Provide the [x, y] coordinate of the cell's center where the given text is located.  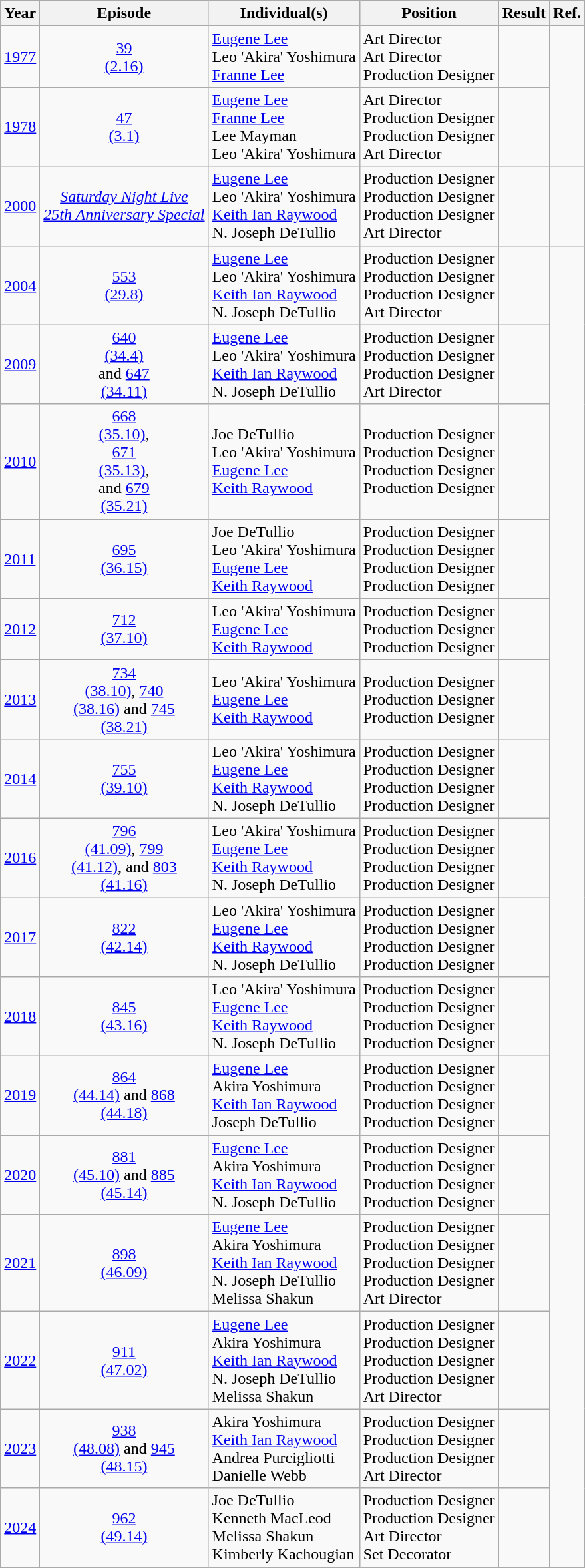
2020 [20, 1175]
Saturday Night Live 25th Anniversary Special [124, 206]
Individual(s) [284, 13]
2021 [20, 1263]
938 (48.08) and 945 (48.15) [124, 1448]
Result [524, 13]
1978 [20, 126]
2000 [20, 206]
2011 [20, 559]
962 (49.14) [124, 1528]
Art Director Art Director Production Designer [429, 57]
Eugene Lee Akira Yoshimura Keith Ian Raywood N. Joseph DeTullio [284, 1175]
2004 [20, 285]
2009 [20, 365]
712 (37.10) [124, 629]
640 (34.4) and 647 (34.11) [124, 365]
2024 [20, 1528]
2014 [20, 779]
Eugene Lee Franne Lee Lee Mayman Leo 'Akira' Yoshimura [284, 126]
845 (43.16) [124, 1017]
39 (2.16) [124, 57]
734 (38.10), 740 (38.16) and 745 (38.21) [124, 699]
Episode [124, 13]
2012 [20, 629]
755 (39.10) [124, 779]
Production Designer Production Designer Art Director Set Decorator [429, 1528]
911 (47.02) [124, 1360]
2022 [20, 1360]
898 (46.09) [124, 1263]
796 (41.09), 799 (41.12), and 803 (41.16) [124, 857]
2013 [20, 699]
Eugene Lee Akira Yoshimura Keith Ian Raywood Joseph DeTullio [284, 1095]
Position [429, 13]
553 (29.8) [124, 285]
Art Director Production Designer Production Designer Art Director [429, 126]
2010 [20, 462]
Year [20, 13]
2023 [20, 1448]
Akira Yoshimura Keith Ian Raywood Andrea Purcigliotti Danielle Webb [284, 1448]
864 (44.14) and 868 (44.18) [124, 1095]
2019 [20, 1095]
881 (45.10) and 885 (45.14) [124, 1175]
695 (36.15) [124, 559]
2017 [20, 937]
1977 [20, 57]
668 (35.10), 671 (35.13), and 679 (35.21) [124, 462]
822 (42.14) [124, 937]
2016 [20, 857]
47 (3.1) [124, 126]
Joe DeTullio Kenneth MacLeod Melissa Shakun Kimberly Kachougian [284, 1528]
Eugene Lee Leo 'Akira' Yoshimura Franne Lee [284, 57]
2018 [20, 1017]
Ref. [567, 13]
